Pinpoint the cell where the given text exists, returning its [X, Y] midpoint coordinate. 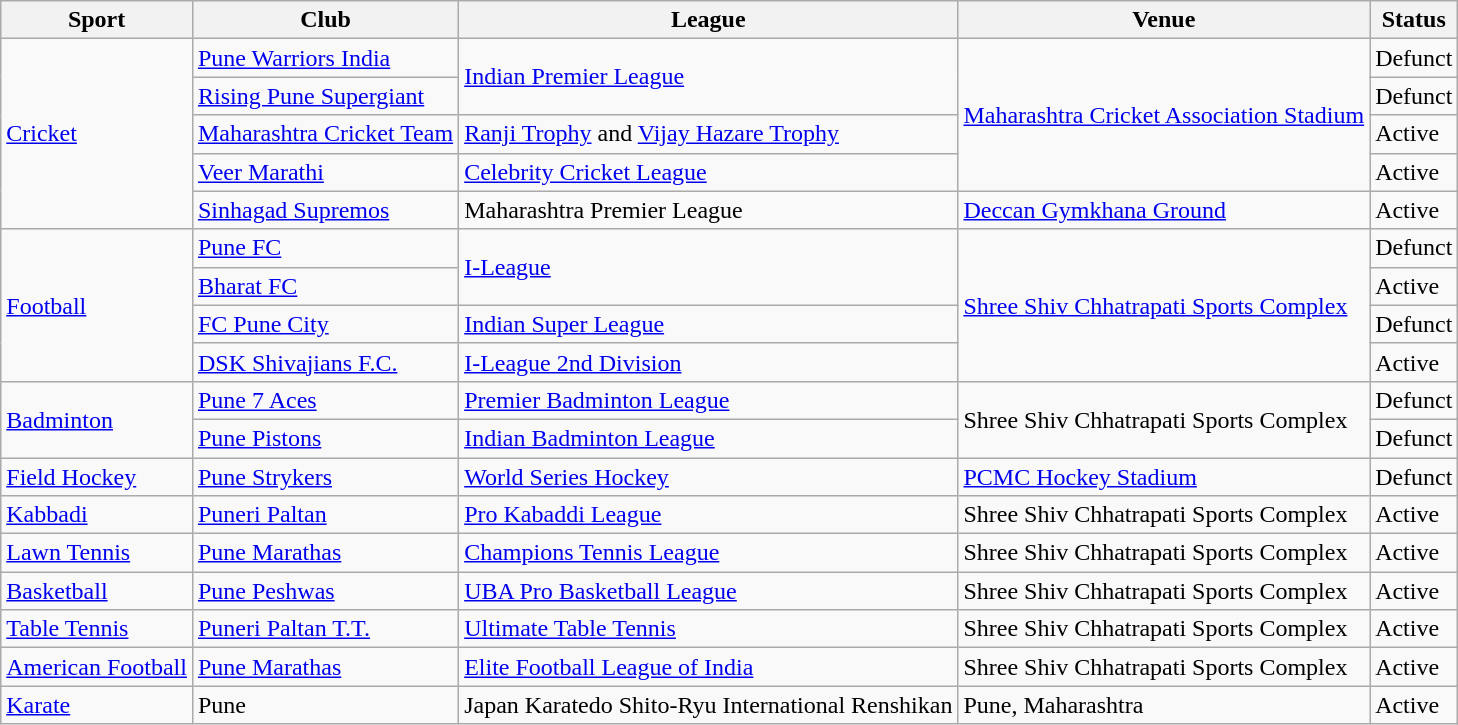
UBA Pro Basketball League [708, 591]
Ranji Trophy and Vijay Hazare Trophy [708, 134]
Rising Pune Supergiant [325, 96]
Field Hockey [97, 477]
Indian Super League [708, 324]
Indian Premier League [708, 77]
Champions Tennis League [708, 553]
Venue [1164, 20]
Puneri Paltan [325, 515]
Karate [97, 705]
Pune 7 Aces [325, 400]
Cricket [97, 134]
Football [97, 305]
Elite Football League of India [708, 667]
I-League 2nd Division [708, 362]
Sport [97, 20]
Pune FC [325, 248]
Pune Peshwas [325, 591]
I-League [708, 267]
Club [325, 20]
Maharashtra Premier League [708, 210]
Lawn Tennis [97, 553]
Badminton [97, 419]
Ultimate Table Tennis [708, 629]
Status [1414, 20]
Maharashtra Cricket Team [325, 134]
Pro Kabaddi League [708, 515]
Pune [325, 705]
Pune Pistons [325, 438]
American Football [97, 667]
Pune Warriors India [325, 58]
Kabbadi [97, 515]
Puneri Paltan T.T. [325, 629]
Bharat FC [325, 286]
League [708, 20]
Table Tennis [97, 629]
FC Pune City [325, 324]
Basketball [97, 591]
Pune, Maharashtra [1164, 705]
World Series Hockey [708, 477]
Pune Strykers [325, 477]
Deccan Gymkhana Ground [1164, 210]
Premier Badminton League [708, 400]
Indian Badminton League [708, 438]
PCMC Hockey Stadium [1164, 477]
Japan Karatedo Shito-Ryu International Renshikan [708, 705]
DSK Shivajians F.C. [325, 362]
Sinhagad Supremos [325, 210]
Maharashtra Cricket Association Stadium [1164, 115]
Celebrity Cricket League [708, 172]
Veer Marathi [325, 172]
